Detect which cell encompasses the target text, then output its (x, y) center coordinate. 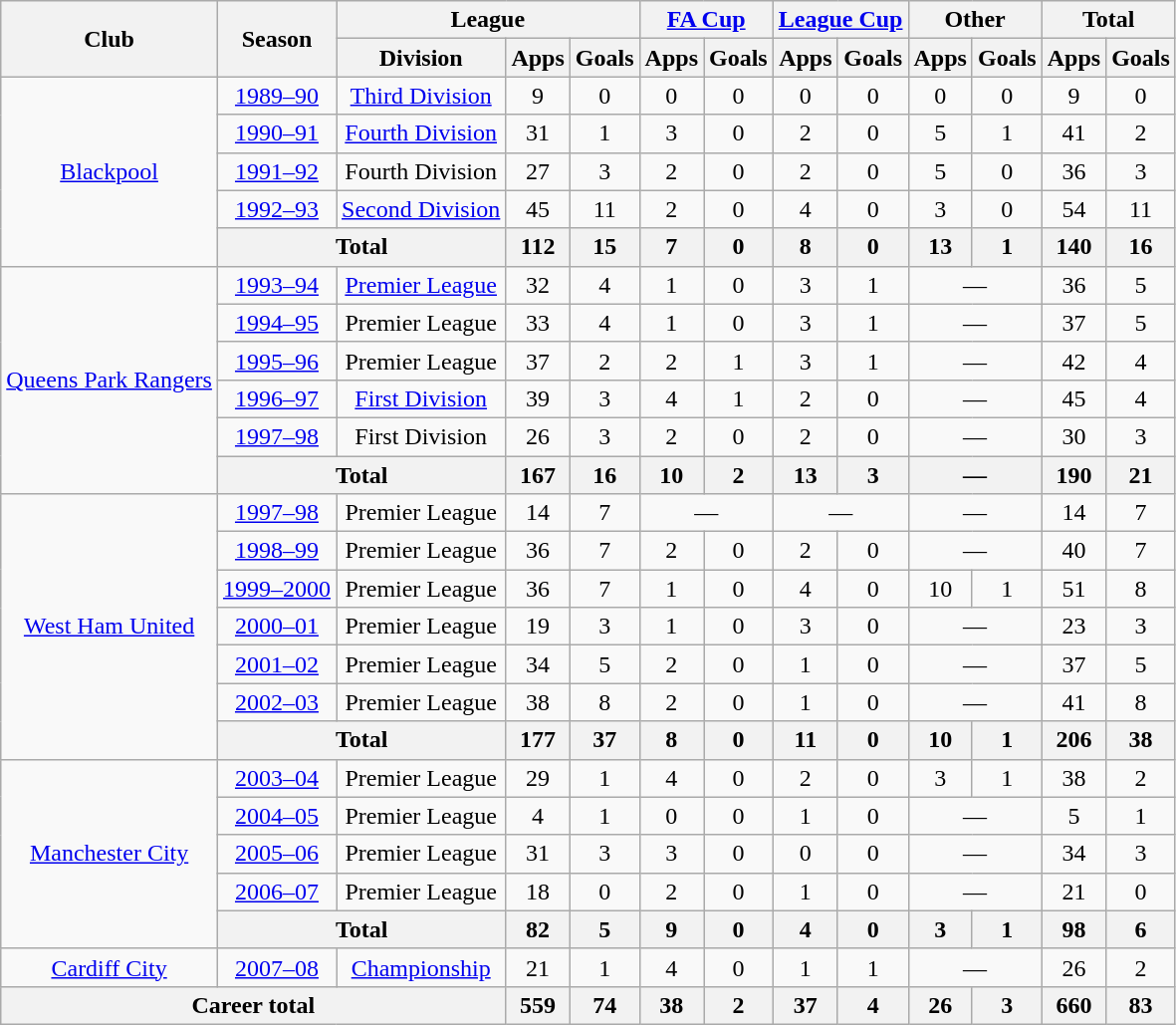
Season (277, 39)
Club (110, 39)
Division (421, 58)
54 (1073, 209)
2000–01 (277, 627)
2002–03 (277, 702)
1996–97 (277, 398)
League (488, 20)
1993–94 (277, 285)
2004–05 (277, 816)
1998–99 (277, 551)
23 (1073, 627)
30 (1073, 436)
1990–91 (277, 133)
2005–06 (277, 854)
Third Division (421, 96)
Manchester City (110, 854)
Career total (253, 1005)
2001–02 (277, 664)
18 (538, 892)
Blackpool (110, 171)
15 (604, 247)
98 (1073, 929)
660 (1073, 1005)
2007–08 (277, 967)
1995–96 (277, 361)
177 (538, 740)
1992–93 (277, 209)
39 (538, 398)
FA Cup (706, 20)
Other (975, 20)
32 (538, 285)
190 (1073, 475)
1994–95 (277, 323)
51 (1073, 589)
206 (1073, 740)
82 (538, 929)
559 (538, 1005)
40 (1073, 551)
74 (604, 1005)
33 (538, 323)
Championship (421, 967)
1989–90 (277, 96)
27 (538, 171)
6 (1141, 929)
West Ham United (110, 627)
Second Division (421, 209)
Queens Park Rangers (110, 380)
2006–07 (277, 892)
Cardiff City (110, 967)
1991–92 (277, 171)
167 (538, 475)
83 (1141, 1005)
1999–2000 (277, 589)
19 (538, 627)
112 (538, 247)
2003–04 (277, 778)
League Cup (840, 20)
42 (1073, 361)
140 (1073, 247)
29 (538, 778)
